Search for the cell housing the specified text and yield its [x, y] center coordinate. 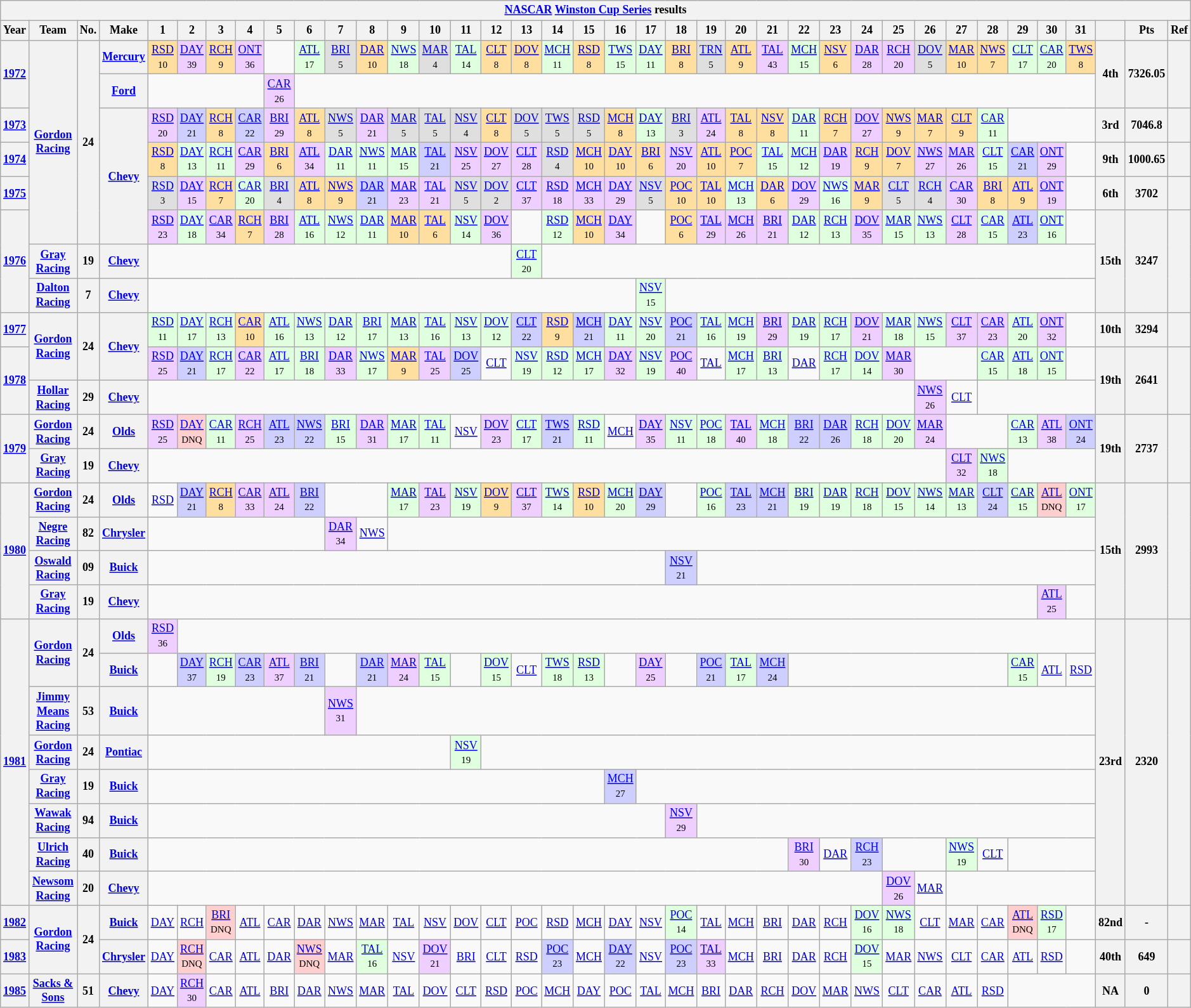
1975 [15, 193]
CLT32 [961, 466]
ONT24 [1081, 431]
1981 [15, 763]
DAY32 [620, 363]
30 [1051, 30]
DOV26 [899, 889]
7046.8 [1147, 125]
NSV25 [466, 159]
DOV9 [497, 500]
RSD3 [162, 193]
4 [250, 30]
RSD9 [557, 329]
BRI19 [804, 500]
BRI15 [341, 431]
DAR26 [835, 431]
DOV29 [804, 193]
4th [1111, 74]
POC14 [681, 922]
15 [589, 30]
MCH26 [741, 227]
DAR34 [341, 533]
NWS15 [930, 329]
26 [930, 30]
NWS26 [930, 398]
Negre Racing [53, 533]
RCH4 [930, 193]
NWS5 [341, 125]
TAL14 [466, 57]
Team [53, 30]
12 [497, 30]
MAR26 [961, 159]
1000.65 [1147, 159]
TAL10 [712, 193]
DAY34 [620, 227]
Ford [124, 91]
ONT32 [1051, 329]
NSV11 [681, 431]
ATL25 [1051, 602]
DAY35 [651, 431]
2320 [1147, 763]
RCH25 [250, 431]
DOV23 [497, 431]
TWS5 [557, 125]
DAY22 [620, 957]
DAY37 [192, 670]
1985 [15, 991]
ATL18 [1023, 363]
NWS17 [372, 363]
17 [651, 30]
ONT29 [1051, 159]
1976 [15, 261]
TAL11 [435, 431]
NSV8 [772, 125]
DAR31 [372, 431]
CLT15 [993, 159]
23rd [1111, 763]
8 [372, 30]
DAY25 [651, 670]
RCHDNQ [192, 957]
NA [1111, 991]
NSV29 [681, 820]
ONT36 [250, 57]
9 [404, 30]
NWS19 [961, 854]
ONT17 [1081, 500]
DOV16 [867, 922]
TRN5 [712, 57]
MCH19 [741, 329]
TAL43 [772, 57]
BRI17 [372, 329]
DOV20 [899, 431]
Year [15, 30]
DAY10 [620, 159]
21 [772, 30]
RSD13 [589, 670]
MCH11 [557, 57]
NWS12 [341, 227]
BRI5 [341, 57]
NWS14 [930, 500]
No. [89, 30]
1982 [15, 922]
ATL34 [309, 159]
NWS27 [930, 159]
MCH12 [804, 159]
ONT19 [1051, 193]
POC40 [681, 363]
RCH23 [867, 854]
2641 [1147, 381]
RSD18 [557, 193]
DOV36 [497, 227]
3294 [1147, 329]
Jimmy Means Racing [53, 711]
MAR30 [899, 363]
RSD20 [162, 125]
MCH20 [620, 500]
RSD23 [162, 227]
40th [1111, 957]
NSV14 [466, 227]
22 [804, 30]
3 [221, 30]
2 [192, 30]
31 [1081, 30]
7326.05 [1147, 74]
2737 [1147, 448]
5 [279, 30]
NASCAR Winston Cup Series results [595, 10]
1980 [15, 551]
TWS15 [620, 57]
BRI3 [681, 125]
RCH19 [221, 670]
1972 [15, 74]
Hollar Racing [53, 398]
NSV4 [466, 125]
27 [961, 30]
6th [1111, 193]
CAR34 [221, 227]
BRI13 [772, 363]
16 [620, 30]
TAL5 [435, 125]
MCH33 [589, 193]
82 [89, 533]
23 [835, 30]
TWS21 [557, 431]
TAL8 [741, 125]
53 [89, 711]
Dalton Racing [53, 296]
TWS8 [1081, 57]
CAR13 [1023, 431]
1983 [15, 957]
POC10 [681, 193]
6 [309, 30]
DOV8 [526, 57]
CLT20 [526, 261]
94 [89, 820]
RCH11 [221, 159]
ATL20 [1023, 329]
1979 [15, 448]
ONT16 [1051, 227]
Mercury [124, 57]
RSD17 [1051, 922]
3247 [1147, 261]
CLT9 [961, 125]
DAR33 [341, 363]
3702 [1147, 193]
MAR4 [435, 57]
DAY15 [192, 193]
CAR33 [250, 500]
0 [1147, 991]
Sacks & Sons [53, 991]
DAR28 [867, 57]
NSV15 [651, 296]
MCH24 [772, 670]
1977 [15, 329]
13 [526, 30]
ATL10 [712, 159]
CAR26 [279, 91]
NSV6 [835, 57]
Newsom Racing [53, 889]
Ref [1180, 30]
BRI18 [309, 363]
Pontiac [124, 752]
14 [557, 30]
MAR23 [404, 193]
CAR30 [961, 193]
Wawak Racing [53, 820]
POC18 [712, 431]
MAR7 [930, 125]
MCH27 [620, 787]
NSV21 [681, 568]
Make [124, 30]
10th [1111, 329]
DAR6 [772, 193]
3rd [1111, 125]
NSV13 [466, 329]
BRI30 [804, 854]
DOV14 [867, 363]
MCH13 [741, 193]
649 [1147, 957]
TAL25 [435, 363]
RSD5 [589, 125]
BRI4 [279, 193]
RSD36 [162, 636]
BRIDNQ [221, 922]
RCH20 [899, 57]
11 [466, 30]
TAL6 [435, 227]
1978 [15, 381]
51 [89, 991]
NWS7 [993, 57]
ATL38 [1051, 431]
POC7 [741, 159]
TWS14 [557, 500]
DOV12 [497, 329]
CAR29 [250, 159]
CLT5 [899, 193]
MAR5 [404, 125]
25 [899, 30]
TAL29 [712, 227]
RSD4 [557, 159]
ATL37 [279, 670]
CLT24 [993, 500]
ONT15 [1051, 363]
DAY18 [192, 227]
Oswald Racing [53, 568]
DAYDNQ [192, 431]
DAY17 [192, 329]
POC6 [681, 227]
MCH8 [620, 125]
2993 [1147, 551]
TAL33 [712, 957]
CAR21 [1023, 159]
1973 [15, 125]
DOV25 [466, 363]
CLT22 [526, 329]
DAR10 [372, 57]
Pts [1147, 30]
18 [681, 30]
TAL40 [741, 431]
Ulrich Racing [53, 854]
MAR18 [899, 329]
DOV35 [867, 227]
DAY39 [192, 57]
9th [1111, 159]
09 [89, 568]
NWSDNQ [309, 957]
BRI28 [279, 227]
1974 [15, 159]
POC16 [712, 500]
10 [435, 30]
DOV2 [497, 193]
RCH30 [192, 991]
82nd [1111, 922]
CAR10 [250, 329]
MCH18 [772, 431]
MCH15 [804, 57]
DOV7 [899, 159]
28 [993, 30]
NWS22 [309, 431]
TWS18 [557, 670]
1 [162, 30]
NWS16 [835, 193]
NWS31 [341, 711]
40 [89, 854]
- [1147, 922]
NWS11 [372, 159]
TAL17 [741, 670]
